Detect which cell encompasses the target text, then output its [x, y] center coordinate. 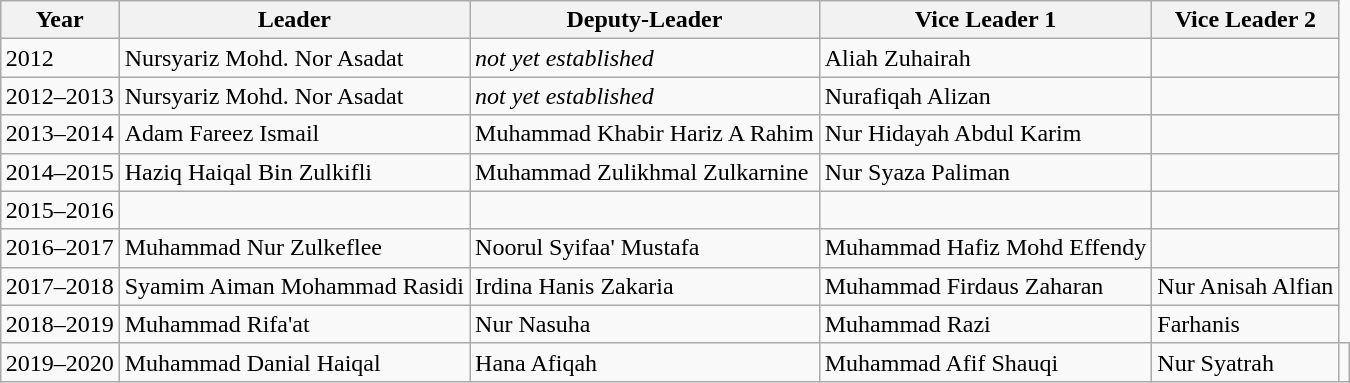
Nur Hidayah Abdul Karim [986, 134]
2013–2014 [60, 134]
2016–2017 [60, 248]
Nur Anisah Alfian [1246, 286]
Haziq Haiqal Bin Zulkifli [294, 172]
Aliah Zuhairah [986, 58]
Hana Afiqah [645, 362]
Nur Nasuha [645, 324]
2015–2016 [60, 210]
Muhammad Firdaus Zaharan [986, 286]
Year [60, 20]
Deputy-Leader [645, 20]
Vice Leader 1 [986, 20]
Muhammad Hafiz Mohd Effendy [986, 248]
2019–2020 [60, 362]
2018–2019 [60, 324]
Muhammad Nur Zulkeflee [294, 248]
Syamim Aiman Mohammad Rasidi [294, 286]
Leader [294, 20]
Farhanis [1246, 324]
Muhammad Afif Shauqi [986, 362]
Irdina Hanis Zakaria [645, 286]
Nur Syatrah [1246, 362]
Nurafiqah Alizan [986, 96]
Noorul Syifaa' Mustafa [645, 248]
Nur Syaza Paliman [986, 172]
Muhammad Zulikhmal Zulkarnine [645, 172]
Muhammad Khabir Hariz A Rahim [645, 134]
2014–2015 [60, 172]
Vice Leader 2 [1246, 20]
2012–2013 [60, 96]
Muhammad Rifa'at [294, 324]
Muhammad Razi [986, 324]
Adam Fareez Ismail [294, 134]
Muhammad Danial Haiqal [294, 362]
2012 [60, 58]
2017–2018 [60, 286]
